Detect which cell encompasses the target text, then output its (x, y) center coordinate. 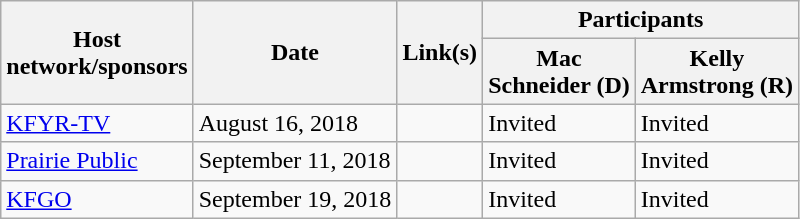
August 16, 2018 (295, 123)
Link(s) (440, 52)
September 19, 2018 (295, 199)
KellyArmstrong (R) (716, 72)
September 11, 2018 (295, 161)
Hostnetwork/sponsors (97, 52)
Date (295, 52)
MacSchneider (D) (560, 72)
Participants (641, 20)
KFYR-TV (97, 123)
Prairie Public (97, 161)
KFGO (97, 199)
